Scan for the cell matching the given text and deliver its (X, Y) coordinate at center. 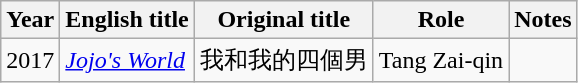
Jojo's World (127, 60)
Tang Zai-qin (440, 60)
English title (127, 20)
Year (30, 20)
我和我的四個男 (284, 60)
Notes (543, 20)
2017 (30, 60)
Original title (284, 20)
Role (440, 20)
